For the text-containing cell, return its midpoint in (x, y) coordinate format. 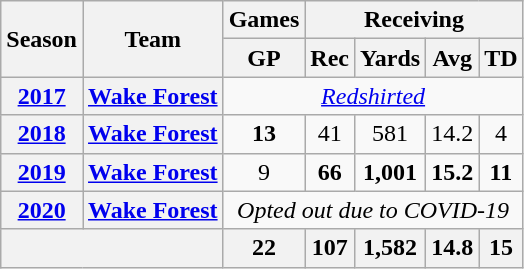
15.2 (452, 172)
Avg (452, 58)
2020 (42, 210)
Yards (390, 58)
107 (330, 248)
13 (264, 134)
9 (264, 172)
15 (501, 248)
GP (264, 58)
1,582 (390, 248)
2017 (42, 96)
Opted out due to COVID-19 (373, 210)
Games (264, 20)
Team (152, 39)
581 (390, 134)
Season (42, 39)
Rec (330, 58)
2018 (42, 134)
1,001 (390, 172)
4 (501, 134)
TD (501, 58)
14.8 (452, 248)
22 (264, 248)
41 (330, 134)
2019 (42, 172)
66 (330, 172)
Redshirted (373, 96)
14.2 (452, 134)
11 (501, 172)
Receiving (414, 20)
